Output the [x, y] coordinate of the center of the cell containing the given text.  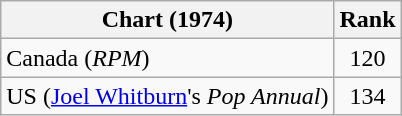
Rank [368, 20]
134 [368, 96]
Chart (1974) [168, 20]
120 [368, 58]
US (Joel Whitburn's Pop Annual) [168, 96]
Canada (RPM) [168, 58]
